Search for the cell housing the specified text and yield its [x, y] center coordinate. 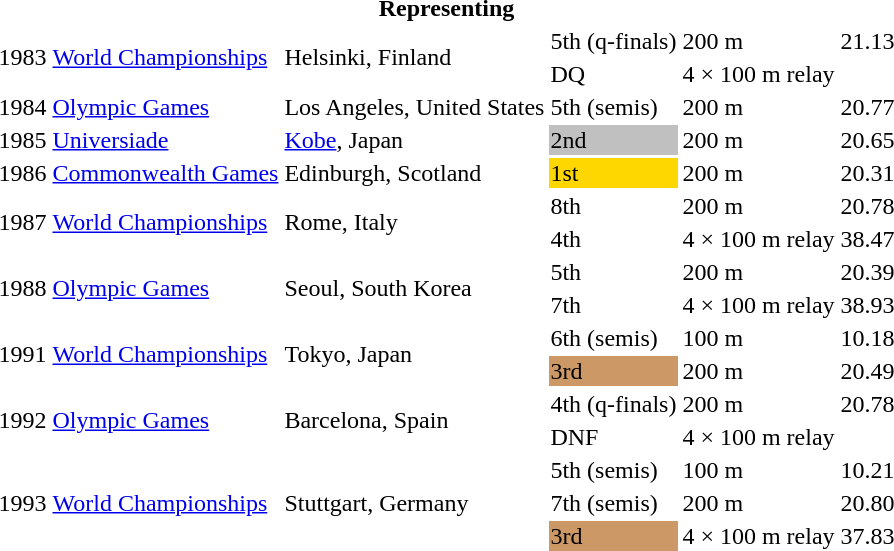
1st [614, 173]
Seoul, South Korea [414, 288]
5th [614, 272]
8th [614, 206]
Stuttgart, Germany [414, 503]
Barcelona, Spain [414, 420]
DNF [614, 437]
Tokyo, Japan [414, 354]
4th (q-finals) [614, 404]
7th [614, 305]
DQ [614, 74]
7th (semis) [614, 503]
Universiade [166, 140]
Commonwealth Games [166, 173]
Rome, Italy [414, 222]
Helsinki, Finland [414, 58]
5th (q-finals) [614, 41]
Edinburgh, Scotland [414, 173]
4th [614, 239]
Kobe, Japan [414, 140]
Los Angeles, United States [414, 107]
2nd [614, 140]
6th (semis) [614, 338]
